Provide the (x, y) coordinate of the cell's center where the given text is located.  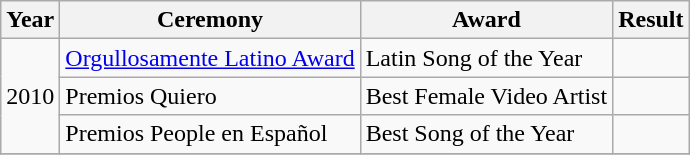
Premios People en Español (210, 134)
Best Female Video Artist (486, 96)
Ceremony (210, 20)
Result (651, 20)
Best Song of the Year (486, 134)
Orgullosamente Latino Award (210, 58)
Year (30, 20)
2010 (30, 96)
Premios Quiero (210, 96)
Latin Song of the Year (486, 58)
Award (486, 20)
